Return the [X, Y] coordinate for the center point of the cell that contains the specified text.  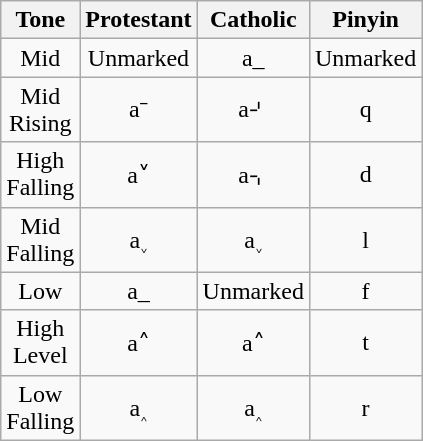
Protestant [138, 20]
l [365, 240]
d [365, 174]
a⌍ [253, 174]
aˉ [138, 110]
HighFalling [40, 174]
MidFalling [40, 240]
Catholic [253, 20]
MidRising [40, 110]
LowFalling [40, 408]
Mid [40, 58]
a⌏ [253, 110]
f [365, 291]
r [365, 408]
Pinyin [365, 20]
q [365, 110]
Tone [40, 20]
Low [40, 291]
a˅ [138, 174]
HighLevel [40, 342]
t [365, 342]
